Provide the (x, y) coordinate of the cell's center where the given text is located.  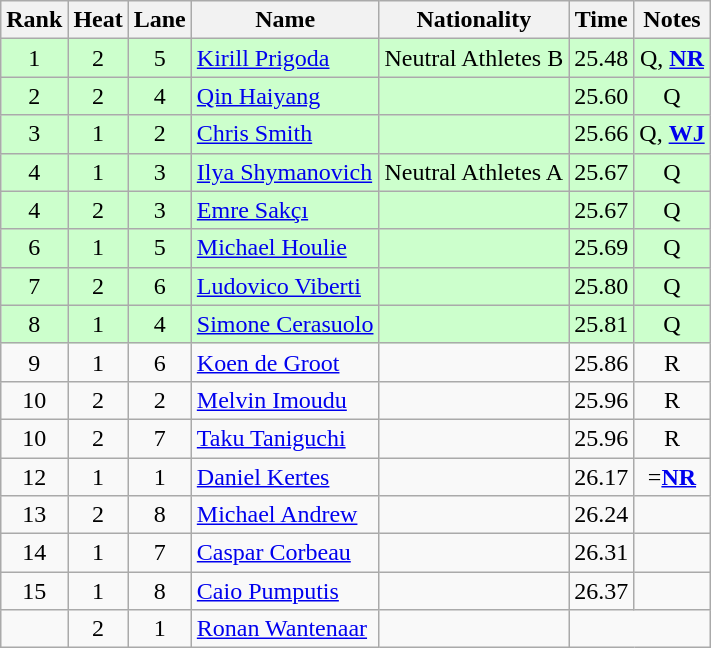
25.69 (602, 248)
26.37 (602, 591)
Chris Smith (285, 134)
Taku Taniguchi (285, 438)
26.24 (602, 515)
Ilya Shymanovich (285, 172)
25.66 (602, 134)
15 (34, 591)
Qin Haiyang (285, 96)
Michael Andrew (285, 515)
Name (285, 20)
Kirill Prigoda (285, 58)
9 (34, 362)
Daniel Kertes (285, 477)
25.80 (602, 286)
26.17 (602, 477)
=NR (672, 477)
Q, NR (672, 58)
25.81 (602, 324)
Q, WJ (672, 134)
Caio Pumputis (285, 591)
14 (34, 553)
25.86 (602, 362)
13 (34, 515)
Koen de Groot (285, 362)
Lane (160, 20)
Melvin Imoudu (285, 400)
Emre Sakçı (285, 210)
Nationality (474, 20)
Caspar Corbeau (285, 553)
Ronan Wantenaar (285, 629)
Michael Houlie (285, 248)
Neutral Athletes A (474, 172)
Simone Cerasuolo (285, 324)
Ludovico Viberti (285, 286)
Notes (672, 20)
Time (602, 20)
12 (34, 477)
26.31 (602, 553)
Neutral Athletes B (474, 58)
Heat (98, 20)
Rank (34, 20)
25.60 (602, 96)
25.48 (602, 58)
